Capture the cell that displays the provided text and extract its [x, y] central coordinate. 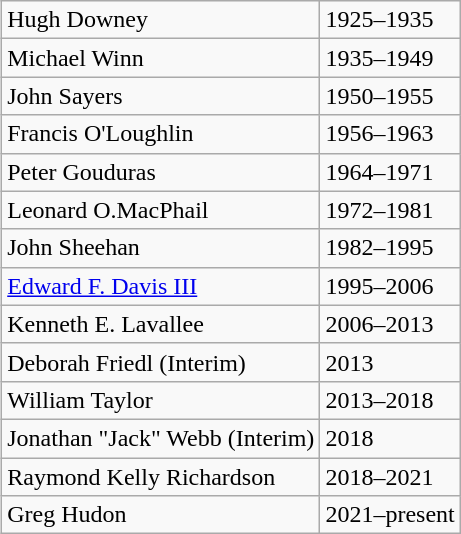
2021–present [390, 515]
Francis O'Loughlin [161, 134]
John Sayers [161, 96]
Raymond Kelly Richardson [161, 477]
Leonard O.MacPhail [161, 210]
2013–2018 [390, 400]
Michael Winn [161, 58]
1964–1971 [390, 172]
William Taylor [161, 400]
2013 [390, 362]
Greg Hudon [161, 515]
1982–1995 [390, 248]
1956–1963 [390, 134]
1950–1955 [390, 96]
Jonathan "Jack" Webb (Interim) [161, 438]
1995–2006 [390, 286]
1972–1981 [390, 210]
1935–1949 [390, 58]
Hugh Downey [161, 20]
Edward F. Davis III [161, 286]
Deborah Friedl (Interim) [161, 362]
Peter Gouduras [161, 172]
2018–2021 [390, 477]
John Sheehan [161, 248]
2018 [390, 438]
1925–1935 [390, 20]
Kenneth E. Lavallee [161, 324]
2006–2013 [390, 324]
